Find where the given text appears and provide that cell's center as (x, y) coordinate. 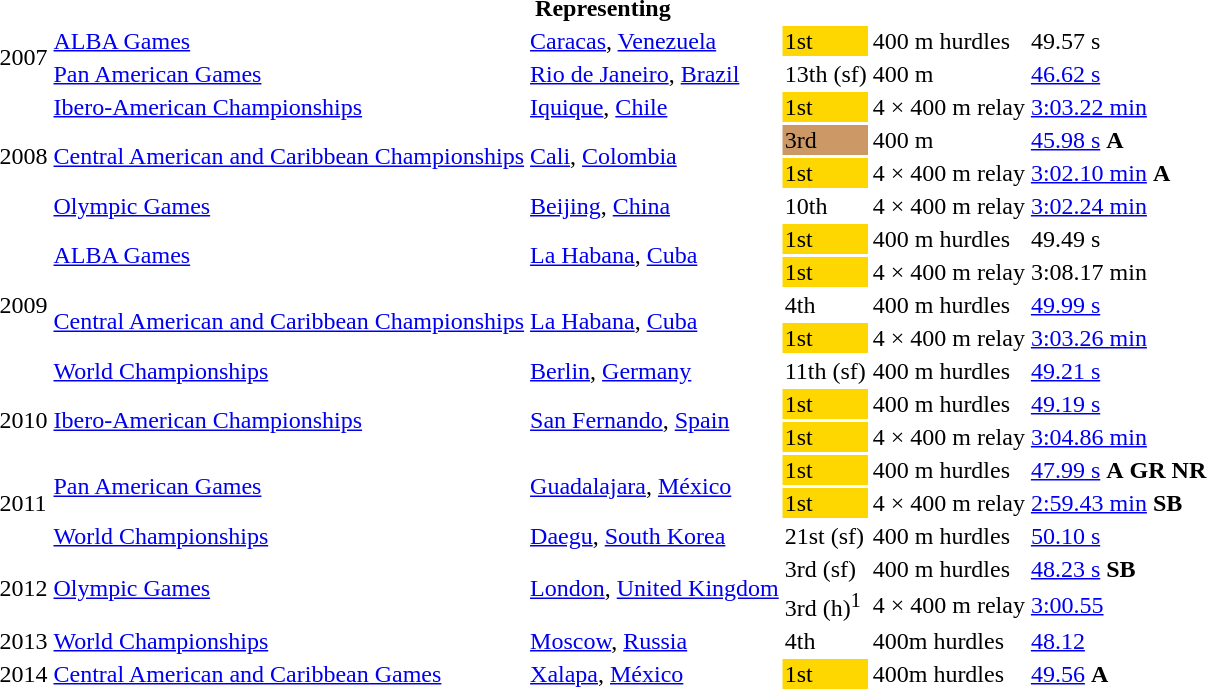
21st (sf) (826, 536)
Guadalajara, México (655, 486)
Iquique, Chile (655, 107)
Moscow, Russia (655, 641)
3:03.22 min (1118, 107)
Beijing, China (655, 206)
48.23 s SB (1118, 569)
3:00.55 (1118, 605)
11th (sf) (826, 371)
3:02.10 min A (1118, 173)
3rd (h)1 (826, 605)
45.98 s A (1118, 140)
49.99 s (1118, 305)
3:08.17 min (1118, 272)
49.57 s (1118, 41)
3:02.24 min (1118, 206)
49.21 s (1118, 371)
47.99 s A GR NR (1118, 470)
Central American and Caribbean Games (289, 674)
2:59.43 min SB (1118, 503)
10th (826, 206)
Berlin, Germany (655, 371)
49.19 s (1118, 404)
London, United Kingdom (655, 588)
Caracas, Venezuela (655, 41)
50.10 s (1118, 536)
Xalapa, México (655, 674)
Cali, Colombia (655, 156)
13th (sf) (826, 74)
Rio de Janeiro, Brazil (655, 74)
3rd (826, 140)
48.12 (1118, 641)
3rd (sf) (826, 569)
San Fernando, Spain (655, 420)
3:03.26 min (1118, 338)
Daegu, South Korea (655, 536)
49.56 A (1118, 674)
49.49 s (1118, 239)
46.62 s (1118, 74)
3:04.86 min (1118, 437)
